Find where the given text appears and provide that cell's center as [x, y] coordinate. 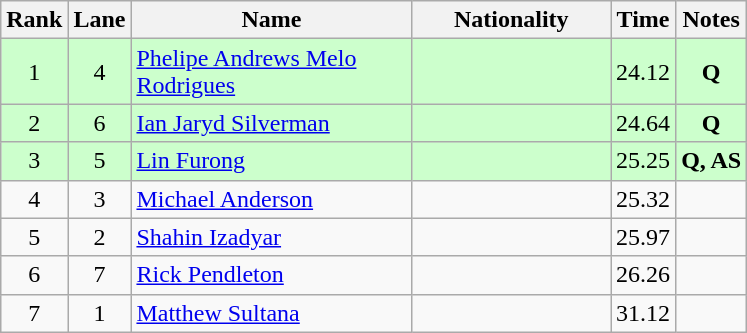
Q, AS [712, 161]
Rank [34, 20]
Time [644, 20]
Name [272, 20]
Nationality [512, 20]
Matthew Sultana [272, 313]
25.25 [644, 161]
Rick Pendleton [272, 275]
31.12 [644, 313]
Lin Furong [272, 161]
Ian Jaryd Silverman [272, 123]
Shahin Izadyar [272, 237]
Notes [712, 20]
25.32 [644, 199]
Phelipe Andrews Melo Rodrigues [272, 72]
Lane [100, 20]
26.26 [644, 275]
Michael Anderson [272, 199]
24.64 [644, 123]
25.97 [644, 237]
24.12 [644, 72]
